For the text-containing cell, return its midpoint in (X, Y) coordinate format. 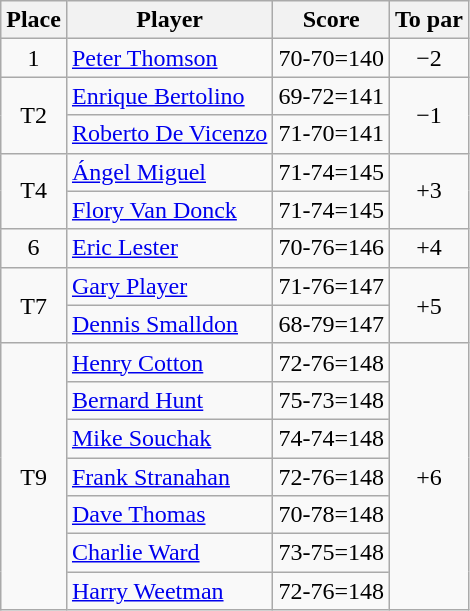
Mike Souchak (169, 438)
68-79=147 (332, 324)
70-76=146 (332, 248)
Charlie Ward (169, 553)
To par (430, 20)
T4 (34, 191)
Flory Van Donck (169, 210)
Peter Thomson (169, 58)
74-74=148 (332, 438)
Eric Lester (169, 248)
70-78=148 (332, 515)
71-70=141 (332, 134)
Ángel Miguel (169, 172)
Player (169, 20)
Dennis Smalldon (169, 324)
Roberto De Vicenzo (169, 134)
Bernard Hunt (169, 400)
Score (332, 20)
+6 (430, 476)
Gary Player (169, 286)
71-76=147 (332, 286)
T7 (34, 305)
+4 (430, 248)
1 (34, 58)
T9 (34, 476)
Frank Stranahan (169, 477)
70-70=140 (332, 58)
−2 (430, 58)
Henry Cotton (169, 362)
−1 (430, 115)
Harry Weetman (169, 591)
+3 (430, 191)
Place (34, 20)
75-73=148 (332, 400)
73-75=148 (332, 553)
+5 (430, 305)
6 (34, 248)
69-72=141 (332, 96)
Dave Thomas (169, 515)
Enrique Bertolino (169, 96)
T2 (34, 115)
